Search for the cell housing the specified text and yield its (X, Y) center coordinate. 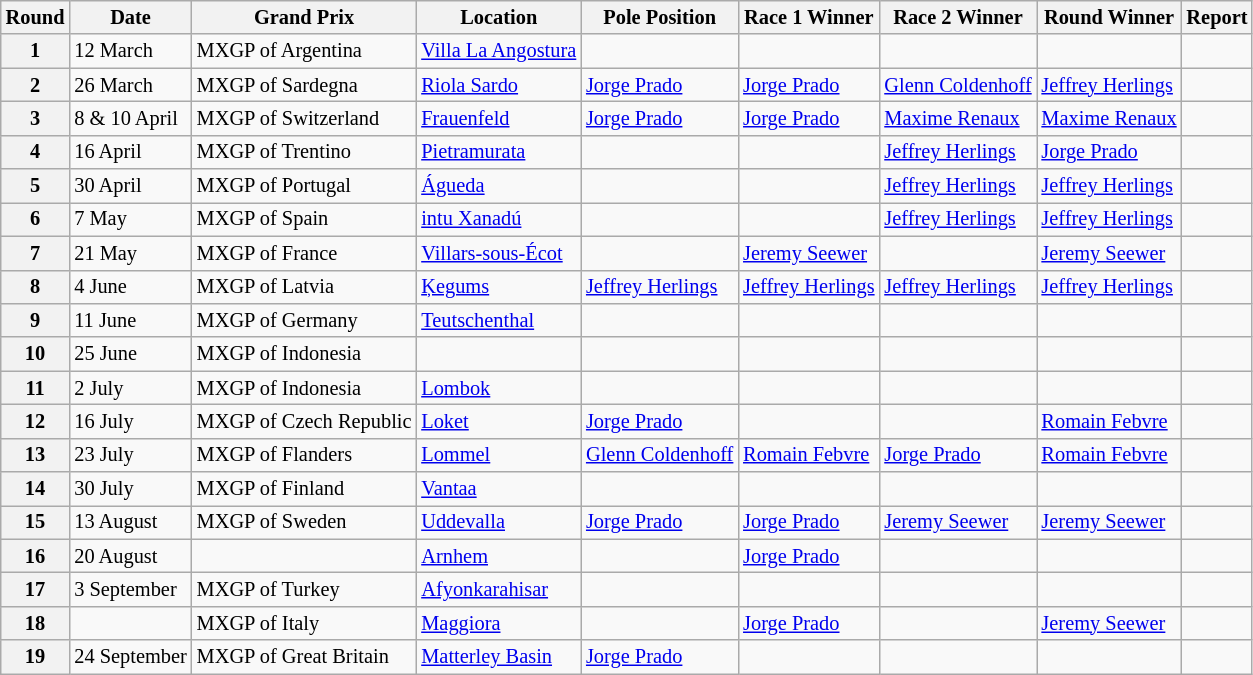
9 (36, 320)
19 (36, 657)
Uddevalla (498, 522)
intu Xanadú (498, 219)
Villa La Angostura (498, 51)
4 June (130, 287)
MXGP of Argentina (304, 51)
13 (36, 455)
Arnhem (498, 556)
2 (36, 85)
MXGP of Spain (304, 219)
MXGP of Sweden (304, 522)
Riola Sardo (498, 85)
Villars-sous-Écot (498, 253)
24 September (130, 657)
12 (36, 421)
Matterley Basin (498, 657)
MXGP of Flanders (304, 455)
Lombok (498, 388)
Teutschenthal (498, 320)
MXGP of Switzerland (304, 118)
15 (36, 522)
MXGP of Great Britain (304, 657)
16 (36, 556)
MXGP of Turkey (304, 589)
4 (36, 152)
18 (36, 623)
26 March (130, 85)
Vantaa (498, 489)
21 May (130, 253)
MXGP of Latvia (304, 287)
6 (36, 219)
11 June (130, 320)
20 August (130, 556)
MXGP of Germany (304, 320)
MXGP of France (304, 253)
Race 1 Winner (808, 17)
Race 2 Winner (958, 17)
MXGP of Portugal (304, 186)
Frauenfeld (498, 118)
Águeda (498, 186)
10 (36, 354)
17 (36, 589)
3 September (130, 589)
16 April (130, 152)
Pietramurata (498, 152)
Loket (498, 421)
Date (130, 17)
2 July (130, 388)
30 April (130, 186)
7 May (130, 219)
Location (498, 17)
Pole Position (660, 17)
16 July (130, 421)
Afyonkarahisar (498, 589)
13 August (130, 522)
8 & 10 April (130, 118)
14 (36, 489)
MXGP of Finland (304, 489)
8 (36, 287)
1 (36, 51)
11 (36, 388)
25 June (130, 354)
12 March (130, 51)
MXGP of Italy (304, 623)
3 (36, 118)
MXGP of Trentino (304, 152)
MXGP of Sardegna (304, 85)
23 July (130, 455)
Round (36, 17)
Lommel (498, 455)
Report (1218, 17)
7 (36, 253)
30 July (130, 489)
Maggiora (498, 623)
Round Winner (1110, 17)
5 (36, 186)
Ķegums (498, 287)
MXGP of Czech Republic (304, 421)
Grand Prix (304, 17)
